Extract the [X, Y] coordinate from the center of the cell holding the provided text.  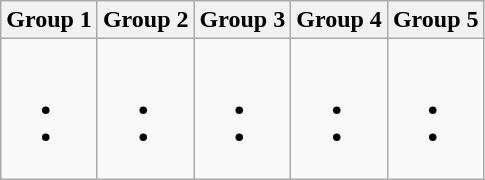
Group 1 [50, 20]
Group 2 [146, 20]
Group 4 [340, 20]
Group 3 [242, 20]
Group 5 [436, 20]
